Return the (x, y) coordinate for the center point of the cell that contains the specified text.  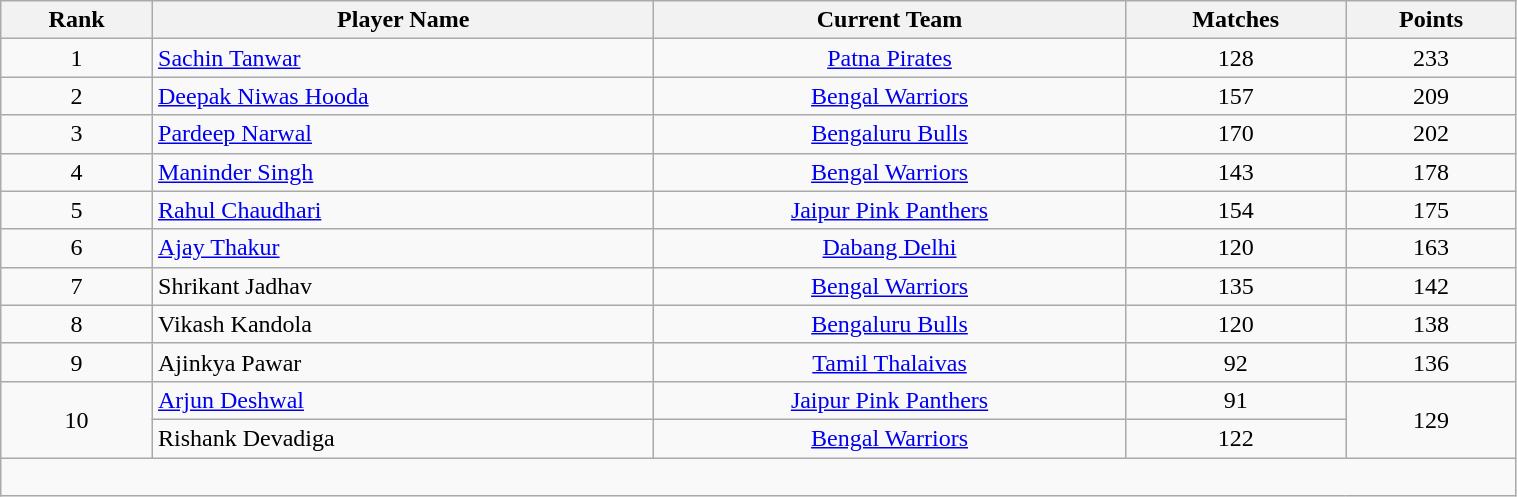
175 (1431, 210)
10 (77, 419)
Points (1431, 20)
178 (1431, 172)
Shrikant Jadhav (404, 286)
138 (1431, 324)
1 (77, 58)
Sachin Tanwar (404, 58)
122 (1236, 438)
135 (1236, 286)
Vikash Kandola (404, 324)
Ajinkya Pawar (404, 362)
Deepak Niwas Hooda (404, 96)
163 (1431, 248)
136 (1431, 362)
157 (1236, 96)
142 (1431, 286)
8 (77, 324)
Pardeep Narwal (404, 134)
Tamil Thalaivas (890, 362)
91 (1236, 400)
3 (77, 134)
Dabang Delhi (890, 248)
143 (1236, 172)
233 (1431, 58)
Player Name (404, 20)
170 (1236, 134)
Patna Pirates (890, 58)
Current Team (890, 20)
9 (77, 362)
Rishank Devadiga (404, 438)
209 (1431, 96)
Maninder Singh (404, 172)
4 (77, 172)
Arjun Deshwal (404, 400)
7 (77, 286)
Rahul Chaudhari (404, 210)
Ajay Thakur (404, 248)
Rank (77, 20)
92 (1236, 362)
129 (1431, 419)
128 (1236, 58)
2 (77, 96)
5 (77, 210)
6 (77, 248)
154 (1236, 210)
202 (1431, 134)
Matches (1236, 20)
